Detect which cell encompasses the target text, then output its [x, y] center coordinate. 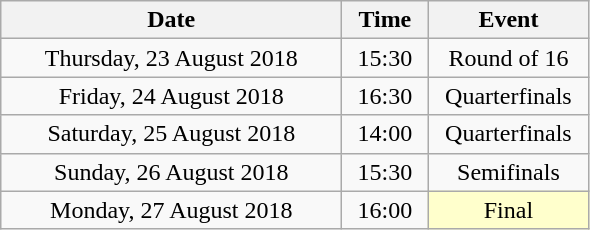
Thursday, 23 August 2018 [172, 58]
Sunday, 26 August 2018 [172, 172]
Date [172, 20]
Friday, 24 August 2018 [172, 96]
Round of 16 [508, 58]
Monday, 27 August 2018 [172, 210]
Saturday, 25 August 2018 [172, 134]
16:30 [385, 96]
Event [508, 20]
Semifinals [508, 172]
14:00 [385, 134]
16:00 [385, 210]
Time [385, 20]
Final [508, 210]
